Return (x, y) of the center of cell containing provided text 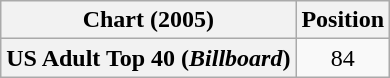
US Adult Top 40 (Billboard) (148, 58)
Chart (2005) (148, 20)
Position (343, 20)
84 (343, 58)
